Find where the given text appears and provide that cell's center as [x, y] coordinate. 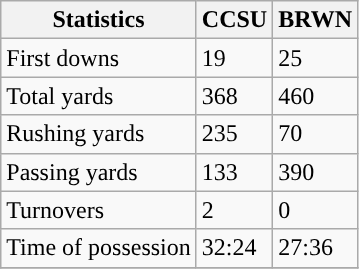
19 [234, 58]
Rushing yards [99, 134]
32:24 [234, 248]
Time of possession [99, 248]
460 [316, 96]
Turnovers [99, 210]
70 [316, 134]
Passing yards [99, 172]
235 [234, 134]
CCSU [234, 20]
25 [316, 58]
First downs [99, 58]
368 [234, 96]
BRWN [316, 20]
0 [316, 210]
390 [316, 172]
133 [234, 172]
Statistics [99, 20]
27:36 [316, 248]
Total yards [99, 96]
2 [234, 210]
